Extract the [x, y] coordinate from the center of the cell holding the provided text.  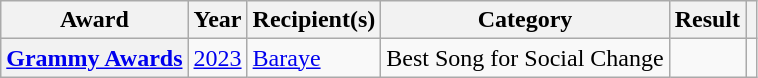
Category [525, 20]
Result [707, 20]
Year [218, 20]
Baraye [314, 58]
Best Song for Social Change [525, 58]
Grammy Awards [94, 58]
Award [94, 20]
Recipient(s) [314, 20]
2023 [218, 58]
